Search for the cell housing the specified text and yield its [X, Y] center coordinate. 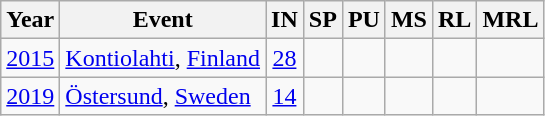
MRL [510, 20]
PU [364, 20]
14 [285, 96]
2015 [30, 58]
Year [30, 20]
MS [408, 20]
28 [285, 58]
IN [285, 20]
Östersund, Sweden [163, 96]
SP [322, 20]
Event [163, 20]
2019 [30, 96]
Kontiolahti, Finland [163, 58]
RL [454, 20]
